Pinpoint the cell where the given text exists, returning its (X, Y) midpoint coordinate. 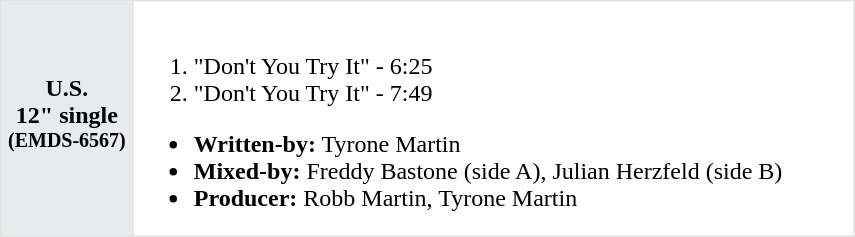
U.S.12" single(EMDS-6567) (67, 119)
